Detect which cell encompasses the target text, then output its [x, y] center coordinate. 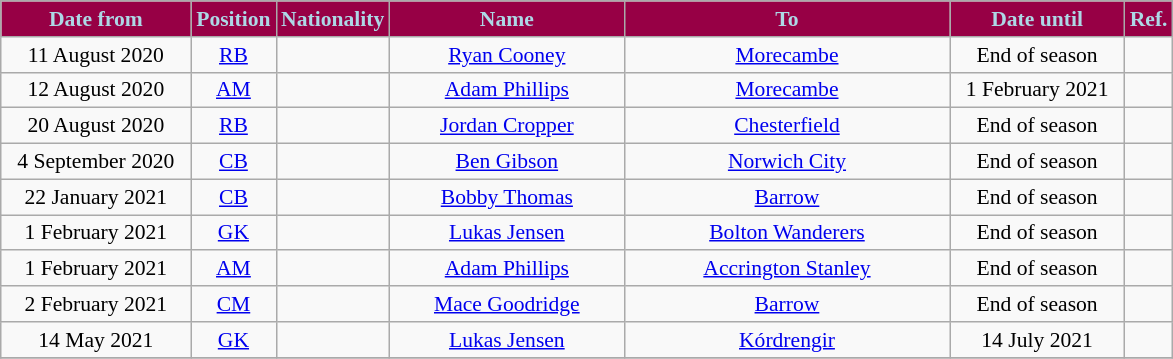
Accrington Stanley [786, 269]
Mace Goodridge [506, 304]
CM [234, 304]
Ryan Cooney [506, 55]
20 August 2020 [96, 126]
Bobby Thomas [506, 197]
Ben Gibson [506, 162]
Kórdrengir [786, 340]
To [786, 19]
Chesterfield [786, 126]
Norwich City [786, 162]
14 July 2021 [1038, 340]
11 August 2020 [96, 55]
Jordan Cropper [506, 126]
Nationality [332, 19]
Name [506, 19]
Date from [96, 19]
Position [234, 19]
14 May 2021 [96, 340]
Bolton Wanderers [786, 233]
Date until [1038, 19]
4 September 2020 [96, 162]
Ref. [1149, 19]
12 August 2020 [96, 90]
2 February 2021 [96, 304]
22 January 2021 [96, 197]
